Scan for the cell matching the given text and deliver its (X, Y) coordinate at center. 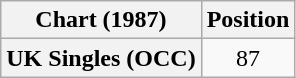
Chart (1987) (101, 20)
Position (248, 20)
UK Singles (OCC) (101, 58)
87 (248, 58)
